Scan for the cell matching the given text and deliver its [X, Y] coordinate at center. 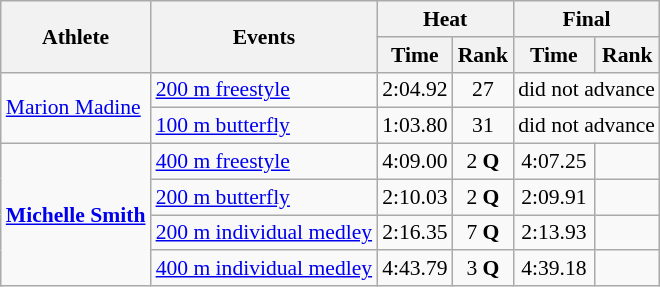
Athlete [76, 36]
Heat [445, 19]
400 m freestyle [264, 162]
Events [264, 36]
2:13.93 [554, 233]
27 [484, 90]
200 m freestyle [264, 90]
4:43.79 [414, 269]
400 m individual medley [264, 269]
200 m butterfly [264, 197]
200 m individual medley [264, 233]
4:07.25 [554, 162]
2:04.92 [414, 90]
2:09.91 [554, 197]
3 Q [484, 269]
Marion Madine [76, 108]
31 [484, 126]
Final [586, 19]
2:10.03 [414, 197]
7 Q [484, 233]
4:09.00 [414, 162]
100 m butterfly [264, 126]
Michelle Smith [76, 215]
2:16.35 [414, 233]
4:39.18 [554, 269]
1:03.80 [414, 126]
